Return the [x, y] coordinate for the center point of the cell that contains the specified text.  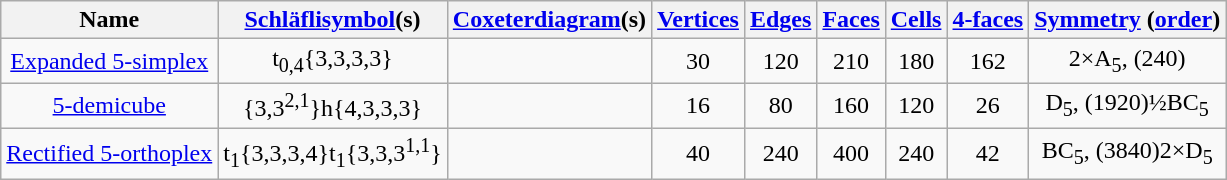
Rectified 5-orthoplex [110, 154]
Faces [851, 20]
Vertices [698, 20]
26 [988, 106]
400 [851, 154]
16 [698, 106]
30 [698, 61]
BC5, (3840)2×D5 [1128, 154]
{3,32,1}h{4,3,3,3} [333, 106]
Cells [916, 20]
Symmetry (order) [1128, 20]
40 [698, 154]
D5, (1920)½BC5 [1128, 106]
t1{3,3,3,4}t1{3,3,31,1} [333, 154]
Edges [780, 20]
Schläflisymbol(s) [333, 20]
160 [851, 106]
180 [916, 61]
42 [988, 154]
Name [110, 20]
t0,4{3,3,3,3} [333, 61]
Expanded 5-simplex [110, 61]
Coxeterdiagram(s) [549, 20]
4-faces [988, 20]
162 [988, 61]
80 [780, 106]
210 [851, 61]
2×A5, (240) [1128, 61]
5-demicube [110, 106]
